Detect which cell encompasses the target text, then output its (X, Y) center coordinate. 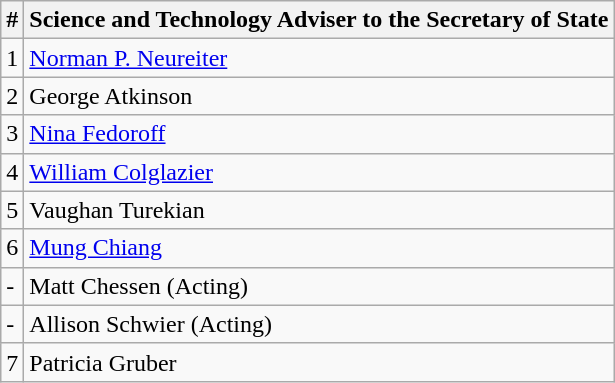
Mung Chiang (319, 248)
1 (12, 58)
Nina Fedoroff (319, 134)
Vaughan Turekian (319, 210)
Patricia Gruber (319, 362)
Matt Chessen (Acting) (319, 286)
2 (12, 96)
Allison Schwier (Acting) (319, 324)
George Atkinson (319, 96)
Norman P. Neureiter (319, 58)
William Colglazier (319, 172)
4 (12, 172)
# (12, 20)
3 (12, 134)
6 (12, 248)
5 (12, 210)
Science and Technology Adviser to the Secretary of State (319, 20)
7 (12, 362)
